For the text-containing cell, return its midpoint in [X, Y] coordinate format. 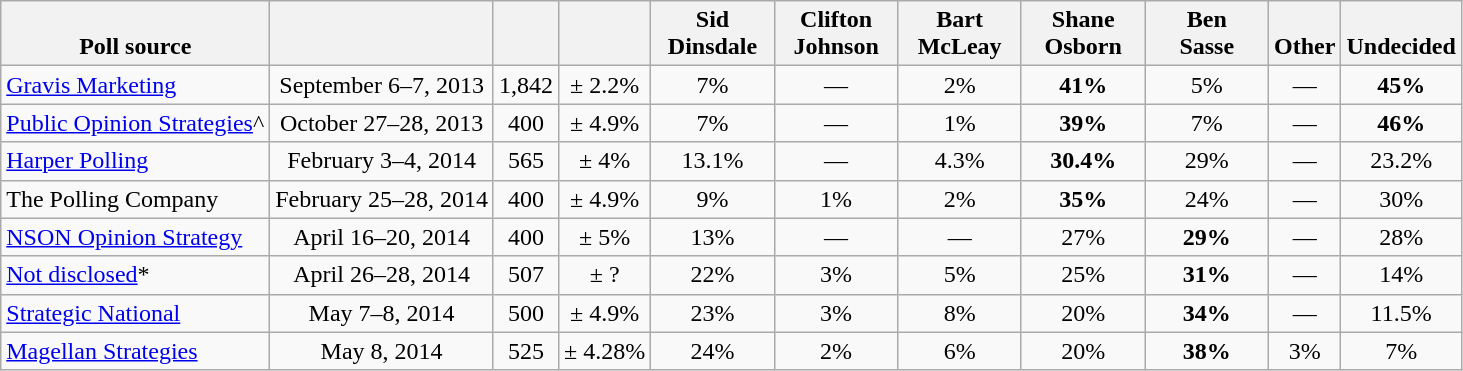
± 4.28% [605, 351]
14% [1401, 275]
Public Opinion Strategies^ [136, 123]
± ? [605, 275]
ShaneOsborn [1083, 34]
11.5% [1401, 313]
± 5% [605, 237]
± 2.2% [605, 85]
41% [1083, 85]
30.4% [1083, 161]
Not disclosed* [136, 275]
Strategic National [136, 313]
Other [1305, 34]
4.3% [960, 161]
May 8, 2014 [382, 351]
23.2% [1401, 161]
22% [713, 275]
25% [1083, 275]
45% [1401, 85]
28% [1401, 237]
Poll source [136, 34]
500 [526, 313]
October 27–28, 2013 [382, 123]
507 [526, 275]
35% [1083, 199]
8% [960, 313]
September 6–7, 2013 [382, 85]
565 [526, 161]
6% [960, 351]
1,842 [526, 85]
SidDinsdale [713, 34]
13.1% [713, 161]
Harper Polling [136, 161]
13% [713, 237]
Undecided [1401, 34]
The Polling Company [136, 199]
± 4% [605, 161]
CliftonJohnson [836, 34]
April 26–28, 2014 [382, 275]
May 7–8, 2014 [382, 313]
February 3–4, 2014 [382, 161]
BartMcLeay [960, 34]
Gravis Marketing [136, 85]
525 [526, 351]
34% [1207, 313]
Magellan Strategies [136, 351]
April 16–20, 2014 [382, 237]
46% [1401, 123]
NSON Opinion Strategy [136, 237]
23% [713, 313]
9% [713, 199]
39% [1083, 123]
February 25–28, 2014 [382, 199]
38% [1207, 351]
30% [1401, 199]
31% [1207, 275]
27% [1083, 237]
BenSasse [1207, 34]
